Extract the [X, Y] coordinate from the center of the cell holding the provided text.  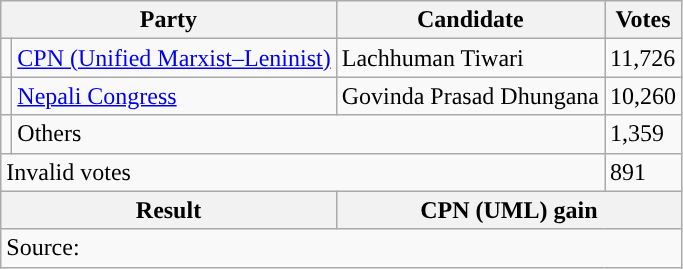
Party [168, 20]
Others [308, 134]
Invalid votes [303, 172]
Lachhuman Tiwari [470, 58]
CPN (Unified Marxist–Leninist) [174, 58]
11,726 [644, 58]
CPN (UML) gain [508, 210]
Candidate [470, 20]
1,359 [644, 134]
891 [644, 172]
10,260 [644, 96]
Govinda Prasad Dhungana [470, 96]
Source: [342, 248]
Votes [644, 20]
Nepali Congress [174, 96]
Result [168, 210]
